Provide the [x, y] coordinate of the cell's center where the given text is located.  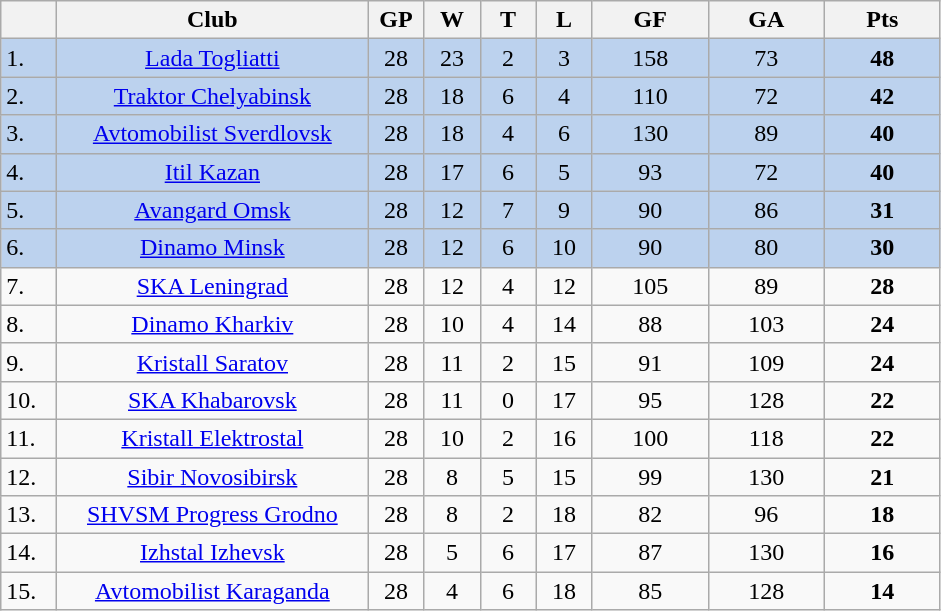
31 [882, 210]
48 [882, 58]
87 [650, 553]
GF [650, 20]
Kristall Saratov [212, 362]
96 [766, 515]
Traktor Chelyabinsk [212, 96]
SHVSM Progress Grodno [212, 515]
7 [508, 210]
21 [882, 477]
W [452, 20]
GA [766, 20]
85 [650, 591]
14. [29, 553]
Dinamo Minsk [212, 248]
10. [29, 400]
6. [29, 248]
82 [650, 515]
3 [564, 58]
105 [650, 286]
93 [650, 172]
T [508, 20]
7. [29, 286]
Avtomobilist Sverdlovsk [212, 134]
30 [882, 248]
Izhstal Izhevsk [212, 553]
158 [650, 58]
SKA Leningrad [212, 286]
8. [29, 324]
15. [29, 591]
9. [29, 362]
12. [29, 477]
GP [396, 20]
Dinamo Kharkiv [212, 324]
Avangard Omsk [212, 210]
100 [650, 438]
118 [766, 438]
103 [766, 324]
109 [766, 362]
Kristall Elektrostal [212, 438]
L [564, 20]
23 [452, 58]
42 [882, 96]
86 [766, 210]
99 [650, 477]
80 [766, 248]
11. [29, 438]
Itil Kazan [212, 172]
SKA Khabarovsk [212, 400]
Lada Togliatti [212, 58]
88 [650, 324]
Club [212, 20]
95 [650, 400]
5. [29, 210]
0 [508, 400]
73 [766, 58]
1. [29, 58]
4. [29, 172]
2. [29, 96]
Pts [882, 20]
Sibir Novosibirsk [212, 477]
9 [564, 210]
110 [650, 96]
Avtomobilist Karaganda [212, 591]
91 [650, 362]
13. [29, 515]
3. [29, 134]
